Pinpoint the cell where the given text exists, returning its [X, Y] midpoint coordinate. 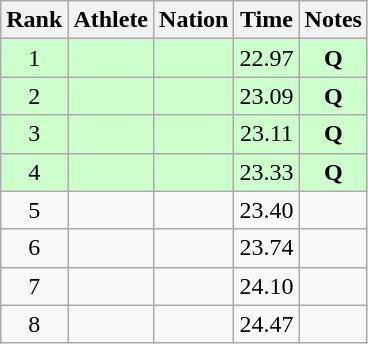
Time [266, 20]
7 [34, 286]
23.33 [266, 172]
Athlete [111, 20]
3 [34, 134]
2 [34, 96]
Nation [194, 20]
23.40 [266, 210]
6 [34, 248]
23.11 [266, 134]
22.97 [266, 58]
23.09 [266, 96]
Rank [34, 20]
Notes [333, 20]
24.10 [266, 286]
1 [34, 58]
4 [34, 172]
24.47 [266, 324]
23.74 [266, 248]
8 [34, 324]
5 [34, 210]
